Provide the (x, y) coordinate of the cell's center where the given text is located.  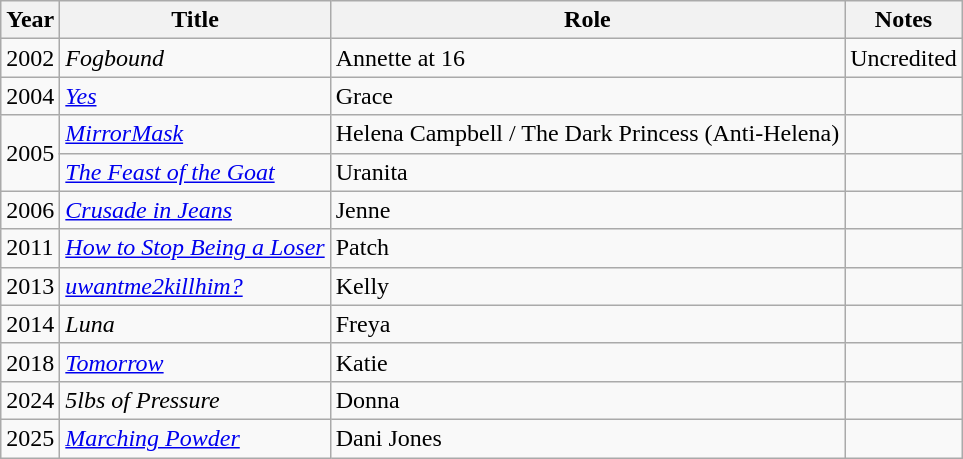
Uncredited (904, 58)
Luna (195, 324)
Tomorrow (195, 362)
2002 (30, 58)
Jenne (587, 210)
Title (195, 20)
Fogbound (195, 58)
The Feast of the Goat (195, 172)
2004 (30, 96)
2025 (30, 438)
Role (587, 20)
5lbs of Pressure (195, 400)
2005 (30, 153)
Uranita (587, 172)
2011 (30, 248)
Yes (195, 96)
2018 (30, 362)
Katie (587, 362)
Donna (587, 400)
Kelly (587, 286)
2024 (30, 400)
Annette at 16 (587, 58)
Year (30, 20)
Marching Powder (195, 438)
Helena Campbell / The Dark Princess (Anti-Helena) (587, 134)
Crusade in Jeans (195, 210)
How to Stop Being a Loser (195, 248)
Grace (587, 96)
2014 (30, 324)
2006 (30, 210)
2013 (30, 286)
MirrorMask (195, 134)
Dani Jones (587, 438)
Patch (587, 248)
Notes (904, 20)
Freya (587, 324)
uwantme2killhim? (195, 286)
